Scan for the cell matching the given text and deliver its (X, Y) coordinate at center. 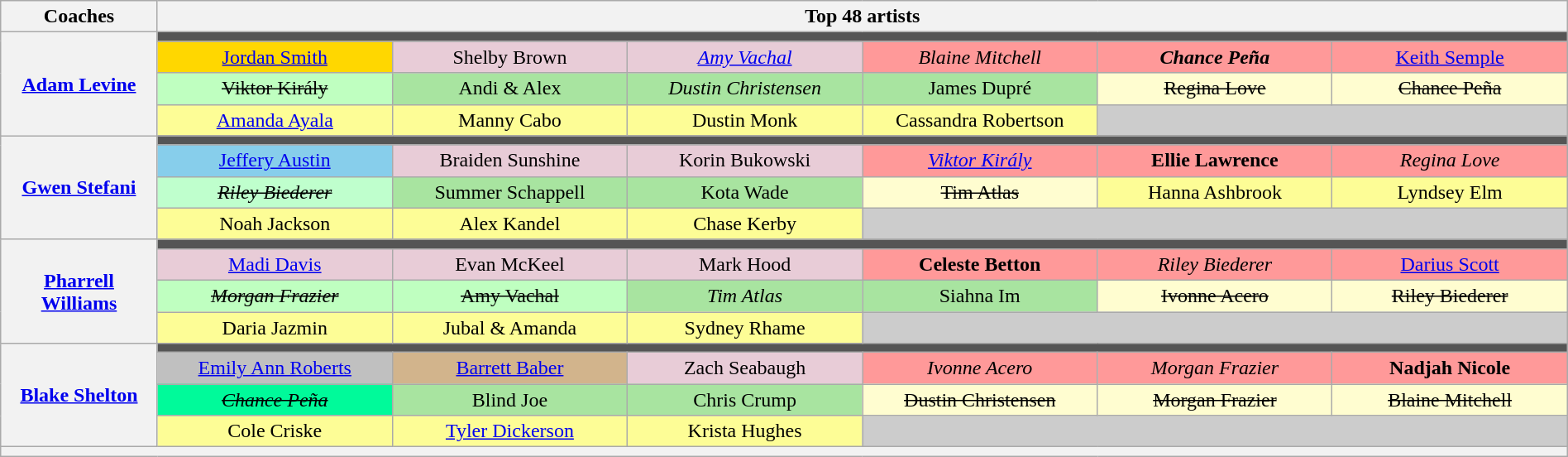
James Dupré (980, 89)
Hanna Ashbrook (1215, 192)
Ellie Lawrence (1215, 161)
Siahna Im (980, 296)
Jubal & Amanda (509, 327)
Gwen Stefani (79, 187)
Adam Levine (79, 84)
Tyler Dickerson (509, 431)
Jeffery Austin (275, 161)
Jordan Smith (275, 57)
Braiden Sunshine (509, 161)
Blind Joe (509, 400)
Nadjah Nicole (1450, 368)
Madi Davis (275, 264)
Alex Kandel (509, 224)
Pharrell Williams (79, 291)
Cassandra Robertson (980, 120)
Lyndsey Elm (1450, 192)
Blake Shelton (79, 396)
Mark Hood (745, 264)
Keith Semple (1450, 57)
Amanda Ayala (275, 120)
Barrett Baber (509, 368)
Noah Jackson (275, 224)
Celeste Betton (980, 264)
Daria Jazmin (275, 327)
Cole Criske (275, 431)
Dustin Monk (745, 120)
Kota Wade (745, 192)
Andi & Alex (509, 89)
Evan McKeel (509, 264)
Coaches (79, 17)
Krista Hughes (745, 431)
Zach Seabaugh (745, 368)
Top 48 artists (862, 17)
Shelby Brown (509, 57)
Summer Schappell (509, 192)
Emily Ann Roberts (275, 368)
Sydney Rhame (745, 327)
Chris Crump (745, 400)
Korin Bukowski (745, 161)
Chase Kerby (745, 224)
Darius Scott (1450, 264)
Manny Cabo (509, 120)
